From the cell containing the given text, extract its center point as [X, Y] coordinate. 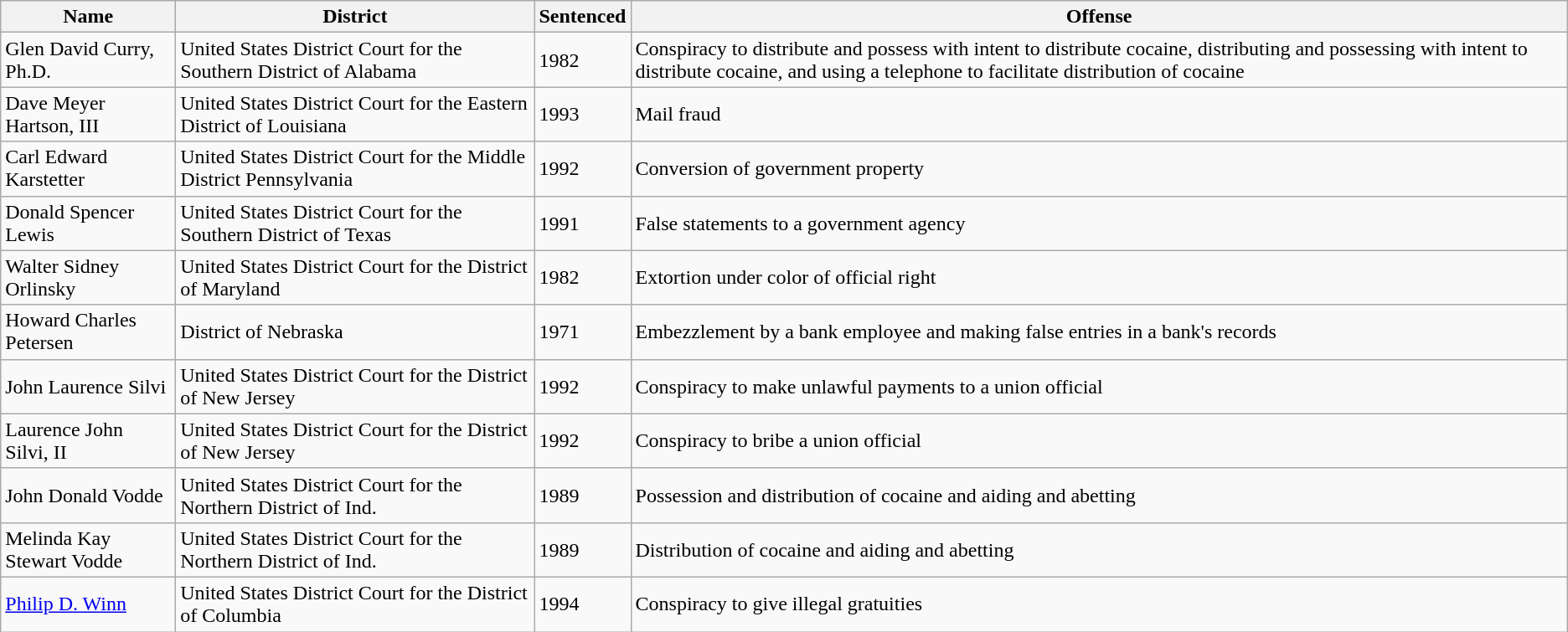
1993 [583, 114]
Offense [1099, 17]
District of Nebraska [355, 331]
Melinda Kay Stewart Vodde [89, 549]
District [355, 17]
Sentenced [583, 17]
Donald Spencer Lewis [89, 223]
Distribution of cocaine and aiding and abetting [1099, 549]
False statements to a government agency [1099, 223]
Conspiracy to give illegal gratuities [1099, 604]
Dave Meyer Hartson, III [89, 114]
Extortion under color of official right [1099, 278]
Walter Sidney Orlinsky [89, 278]
Glen David Curry, Ph.D. [89, 60]
Conspiracy to bribe a union official [1099, 440]
United States District Court for the District of Columbia [355, 604]
John Donald Vodde [89, 496]
Howard Charles Petersen [89, 331]
Embezzlement by a bank employee and making false entries in a bank's records [1099, 331]
1991 [583, 223]
Mail fraud [1099, 114]
United States District Court for the Southern District of Alabama [355, 60]
United States District Court for the Southern District of Texas [355, 223]
1971 [583, 331]
Laurence John Silvi, II [89, 440]
Carl Edward Karstetter [89, 169]
Name [89, 17]
Possession and distribution of cocaine and aiding and abetting [1099, 496]
United States District Court for the Middle District Pennsylvania [355, 169]
United States District Court for the Eastern District of Louisiana [355, 114]
John Laurence Silvi [89, 387]
United States District Court for the District of Maryland [355, 278]
Philip D. Winn [89, 604]
Conversion of government property [1099, 169]
1994 [583, 604]
Conspiracy to make unlawful payments to a union official [1099, 387]
